Detect which cell encompasses the target text, then output its (X, Y) center coordinate. 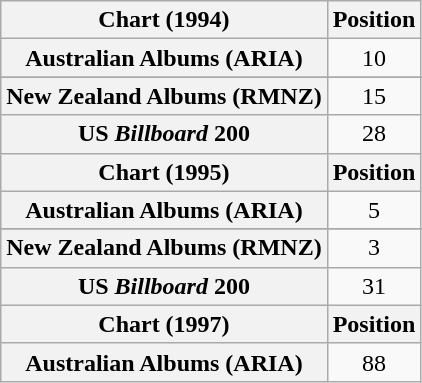
3 (374, 248)
10 (374, 58)
88 (374, 362)
Chart (1995) (164, 172)
28 (374, 134)
Chart (1994) (164, 20)
5 (374, 210)
31 (374, 286)
15 (374, 96)
Chart (1997) (164, 324)
